Identify which cell holds the provided text, then report its [x, y] central coordinate. 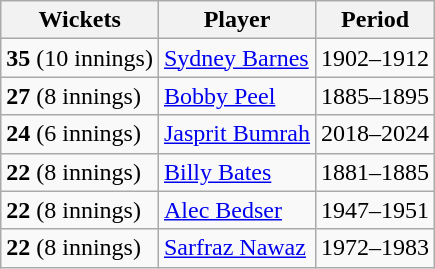
2018–2024 [376, 134]
Player [236, 20]
1947–1951 [376, 210]
Jasprit Bumrah [236, 134]
1972–1983 [376, 248]
Wickets [80, 20]
Billy Bates [236, 172]
Bobby Peel [236, 96]
Alec Bedser [236, 210]
Sarfraz Nawaz [236, 248]
35 (10 innings) [80, 58]
1885–1895 [376, 96]
27 (8 innings) [80, 96]
1881–1885 [376, 172]
Sydney Barnes [236, 58]
24 (6 innings) [80, 134]
1902–1912 [376, 58]
Period [376, 20]
